For the text-containing cell, return its midpoint in [x, y] coordinate format. 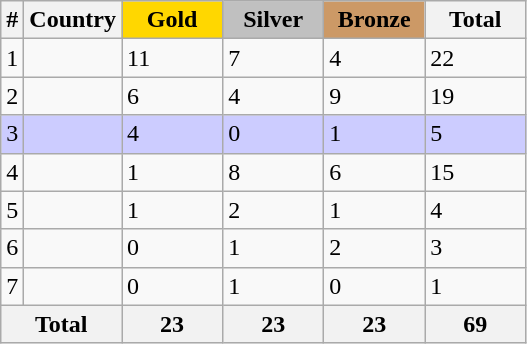
22 [476, 58]
8 [274, 172]
11 [172, 58]
Country [73, 20]
# [12, 20]
Silver [274, 20]
15 [476, 172]
Bronze [374, 20]
9 [374, 96]
69 [476, 324]
Gold [172, 20]
19 [476, 96]
